Locate the cell with the specified text and output its [X, Y] center coordinate. 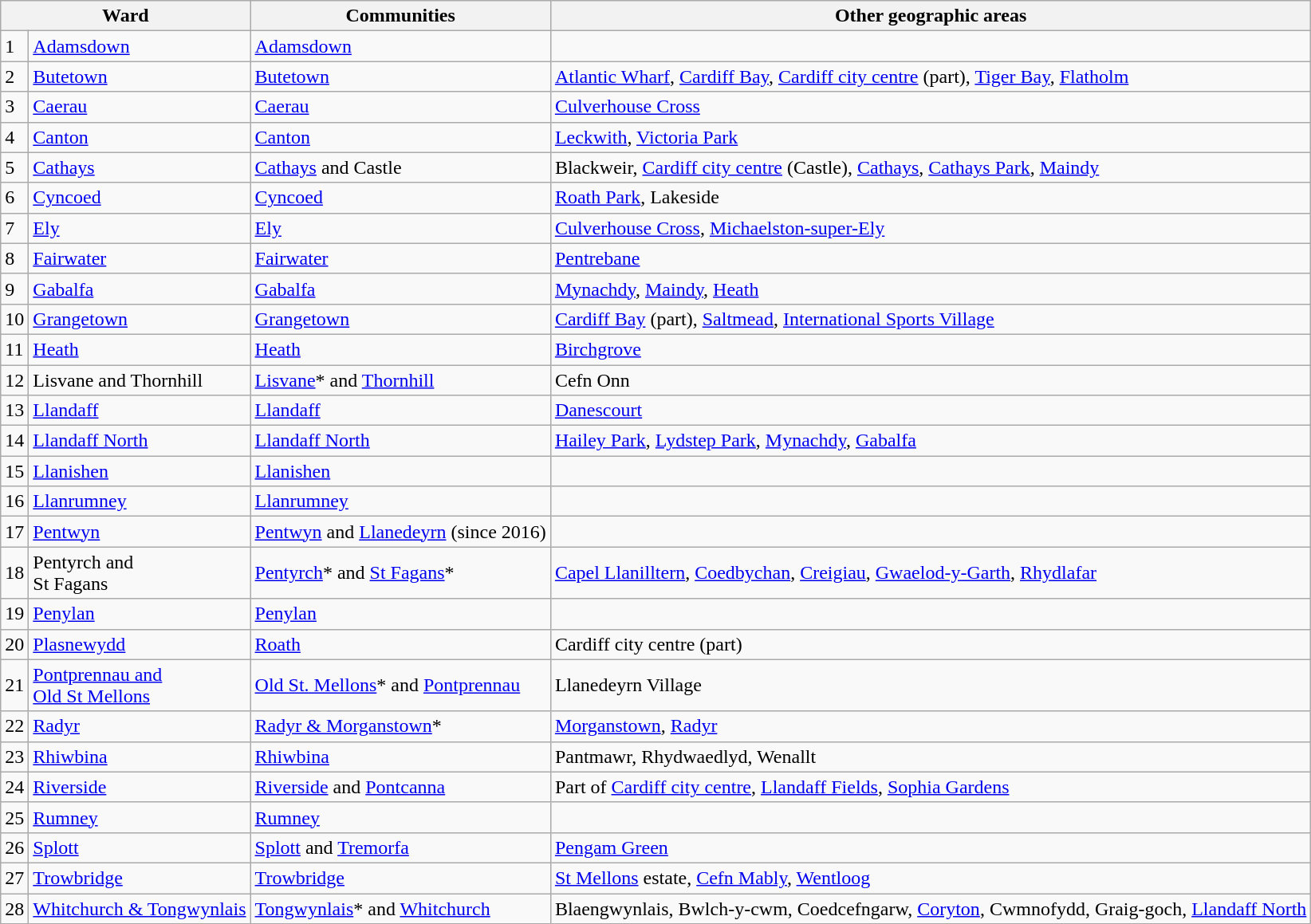
Cardiff city centre (part) [931, 644]
Pentrebane [931, 258]
17 [14, 532]
Llanedeyrn Village [931, 686]
Hailey Park, Lydstep Park, Mynachdy, Gabalfa [931, 441]
Roath [400, 644]
Ward [126, 16]
13 [14, 411]
Pantmawr, Rhydwaedlyd, Wenallt [931, 757]
5 [14, 167]
11 [14, 349]
Capel Llanilltern, Coedbychan, Creigiau, Gwaelod-y-Garth, Rhydlafar [931, 572]
Pentyrch* and St Fagans* [400, 572]
Splott and Tremorfa [400, 847]
3 [14, 107]
Cathays [140, 167]
10 [14, 319]
Cardiff Bay (part), Saltmead, International Sports Village [931, 319]
Part of Cardiff city centre, Llandaff Fields, Sophia Gardens [931, 787]
Mynachdy, Maindy, Heath [931, 289]
24 [14, 787]
Splott [140, 847]
Atlantic Wharf, Cardiff Bay, Cardiff city centre (part), Tiger Bay, Flatholm [931, 77]
Culverhouse Cross [931, 107]
Lisvane and Thornhill [140, 380]
Lisvane* and Thornhill [400, 380]
20 [14, 644]
12 [14, 380]
Cathays and Castle [400, 167]
19 [14, 614]
16 [14, 501]
2 [14, 77]
Riverside and Pontcanna [400, 787]
Riverside [140, 787]
Plasnewydd [140, 644]
Radyr [140, 726]
Birchgrove [931, 349]
23 [14, 757]
Pentwyn and Llanedeyrn (since 2016) [400, 532]
Roath Park, Lakeside [931, 198]
Blaengwynlais, Bwlch-y-cwm, Coedcefngarw, Coryton, Cwmnofydd, Graig-goch, Llandaff North [931, 908]
Morganstown, Radyr [931, 726]
Pengam Green [931, 847]
Old St. Mellons* and Pontprennau [400, 686]
14 [14, 441]
Communities [400, 16]
26 [14, 847]
27 [14, 878]
Leckwith, Victoria Park [931, 137]
6 [14, 198]
St Mellons estate, Cefn Mably, Wentloog [931, 878]
1 [14, 46]
Radyr & Morganstown* [400, 726]
18 [14, 572]
Cefn Onn [931, 380]
15 [14, 471]
Danescourt [931, 411]
Pontprennau andOld St Mellons [140, 686]
7 [14, 228]
21 [14, 686]
22 [14, 726]
28 [14, 908]
Whitchurch & Tongwynlais [140, 908]
9 [14, 289]
4 [14, 137]
Blackweir, Cardiff city centre (Castle), Cathays, Cathays Park, Maindy [931, 167]
25 [14, 817]
Tongwynlais* and Whitchurch [400, 908]
Pentwyn [140, 532]
8 [14, 258]
Culverhouse Cross, Michaelston-super-Ely [931, 228]
Other geographic areas [931, 16]
Pentyrch andSt Fagans [140, 572]
